Provide the (X, Y) coordinate of the cell's center where the given text is located.  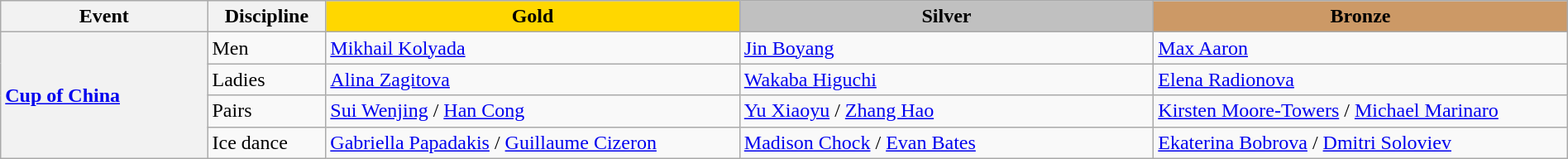
Mikhail Kolyada (533, 48)
Alina Zagitova (533, 79)
Wakaba Higuchi (946, 79)
Kirsten Moore-Towers / Michael Marinaro (1360, 111)
Yu Xiaoyu / Zhang Hao (946, 111)
Discipline (266, 17)
Ladies (266, 79)
Max Aaron (1360, 48)
Madison Chock / Evan Bates (946, 142)
Silver (946, 17)
Ice dance (266, 142)
Cup of China (104, 95)
Elena Radionova (1360, 79)
Sui Wenjing / Han Cong (533, 111)
Ekaterina Bobrova / Dmitri Soloviev (1360, 142)
Jin Boyang (946, 48)
Gabriella Papadakis / Guillaume Cizeron (533, 142)
Gold (533, 17)
Event (104, 17)
Pairs (266, 111)
Bronze (1360, 17)
Men (266, 48)
